Identify which cell holds the provided text, then report its [x, y] central coordinate. 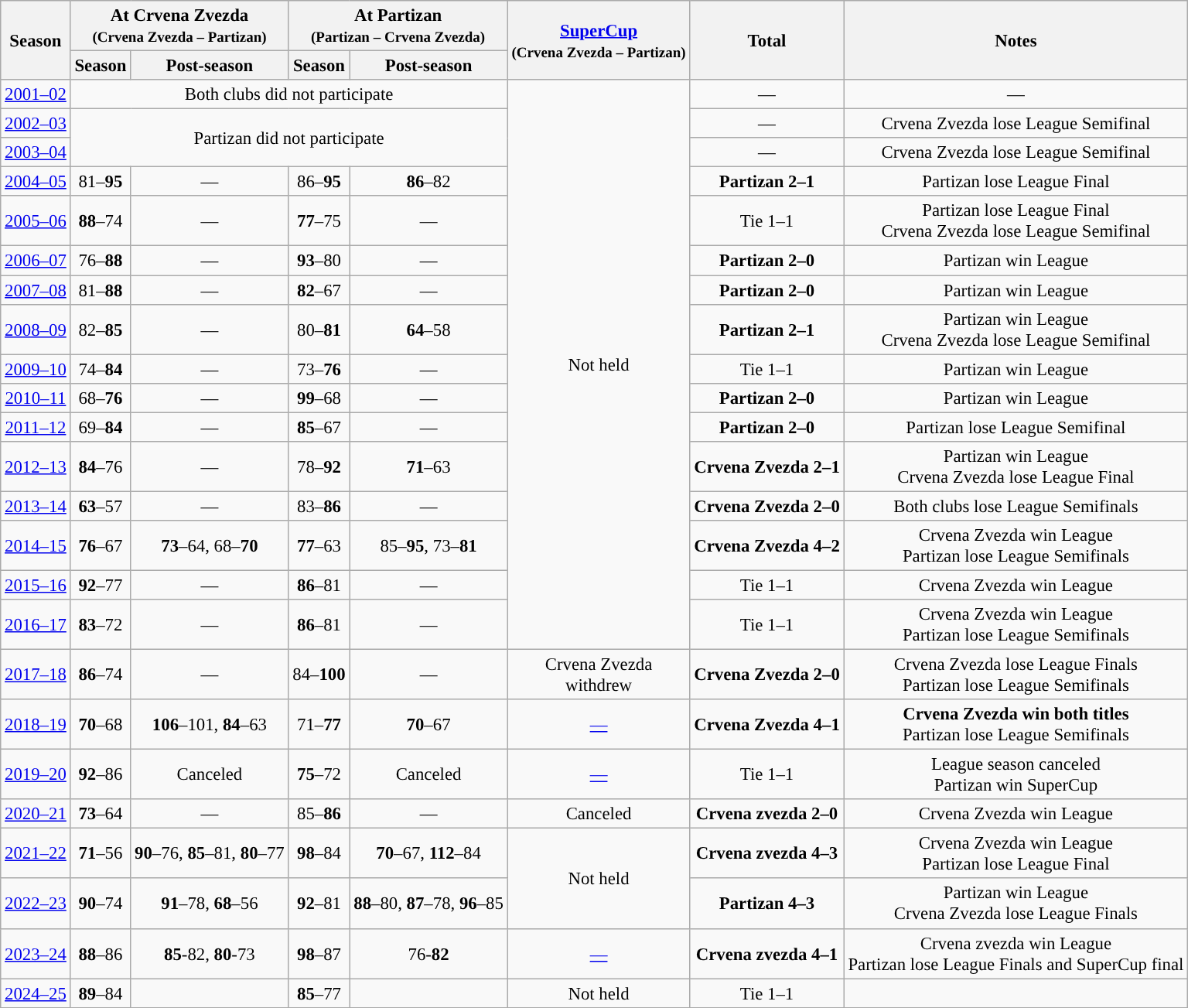
2003–04 [36, 152]
2002–03 [36, 124]
2001–02 [36, 94]
85–86 [319, 814]
2006–07 [36, 261]
68–76 [101, 398]
71–63 [428, 467]
99–68 [319, 398]
2008–09 [36, 330]
83–86 [319, 506]
2010–11 [36, 398]
2015–16 [36, 585]
86–82 [428, 182]
78–92 [319, 467]
League season canceledPartizan win SuperCup [1016, 775]
Crvena zvezda 2–0 [767, 814]
89–84 [101, 993]
2016–17 [36, 625]
Partizan win LeagueCrvena Zvezda lose League Semifinal [1016, 330]
2004–05 [36, 182]
86–74 [101, 675]
2022–23 [36, 904]
77–75 [319, 221]
85–77 [319, 993]
64–58 [428, 330]
2009–10 [36, 369]
2023–24 [36, 953]
93–80 [319, 261]
Both clubs lose League Semifinals [1016, 506]
2007–08 [36, 290]
76–88 [101, 261]
2011–12 [36, 427]
92–77 [101, 585]
Crvena zvezda 4–3 [767, 854]
Crvena Zvezda 4–2 [767, 546]
84–76 [101, 467]
91–78, 68–56 [210, 904]
92–81 [319, 904]
2014–15 [36, 546]
85–95, 73–81 [428, 546]
71–56 [101, 854]
90–76, 85–81, 80–77 [210, 854]
Partizan lose League Semifinal [1016, 427]
98–84 [319, 854]
2013–14 [36, 506]
Crvena Zvezda 4–1 [767, 724]
76–67 [101, 546]
84–100 [319, 675]
76-82 [428, 953]
Partizan lose League Final [1016, 182]
At Crvena Zvezda(Crvena Zvezda – Partizan) [179, 26]
2017–18 [36, 675]
70–67, 112–84 [428, 854]
81–95 [101, 182]
106–101, 84–63 [210, 724]
2020–21 [36, 814]
Crvena Zvezda 2–1 [767, 467]
88–86 [101, 953]
82–67 [319, 290]
2018–19 [36, 724]
70–68 [101, 724]
SuperCup(Crvena Zvezda – Partizan) [599, 40]
63–57 [101, 506]
81–88 [101, 290]
Crvena Zvezda lose League FinalsPartizan lose League Semifinals [1016, 675]
Crvena Zvezdawithdrew [599, 675]
Partizan lose League FinalCrvena Zvezda lose League Semifinal [1016, 221]
75–72 [319, 775]
88–80, 87–78, 96–85 [428, 904]
Notes [1016, 40]
90–74 [101, 904]
Partizan did not participate [289, 138]
At Partizan(Partizan – Crvena Zvezda) [398, 26]
Crvena zvezda win LeaguePartizan lose League Finals and SuperCup final [1016, 953]
71–77 [319, 724]
2024–25 [36, 993]
74–84 [101, 369]
80–81 [319, 330]
2019–20 [36, 775]
Partizan win LeagueCrvena Zvezda lose League Finals [1016, 904]
Crvena Zvezda win LeaguePartizan lose League Final [1016, 854]
77–63 [319, 546]
2021–22 [36, 854]
85–67 [319, 427]
Partizan 4–3 [767, 904]
88–74 [101, 221]
83–72 [101, 625]
Partizan win LeagueCrvena Zvezda lose League Final [1016, 467]
82–85 [101, 330]
73–64 [101, 814]
Total [767, 40]
85-82, 80-73 [210, 953]
98–87 [319, 953]
2005–06 [36, 221]
2012–13 [36, 467]
Crvena Zvezda win both titlesPartizan lose League Semifinals [1016, 724]
Both clubs did not participate [289, 94]
69–84 [101, 427]
Crvena zvezda 4–1 [767, 953]
73–76 [319, 369]
92–86 [101, 775]
70–67 [428, 724]
73–64, 68–70 [210, 546]
86–95 [319, 182]
